Scan for the cell matching the given text and deliver its (x, y) coordinate at center. 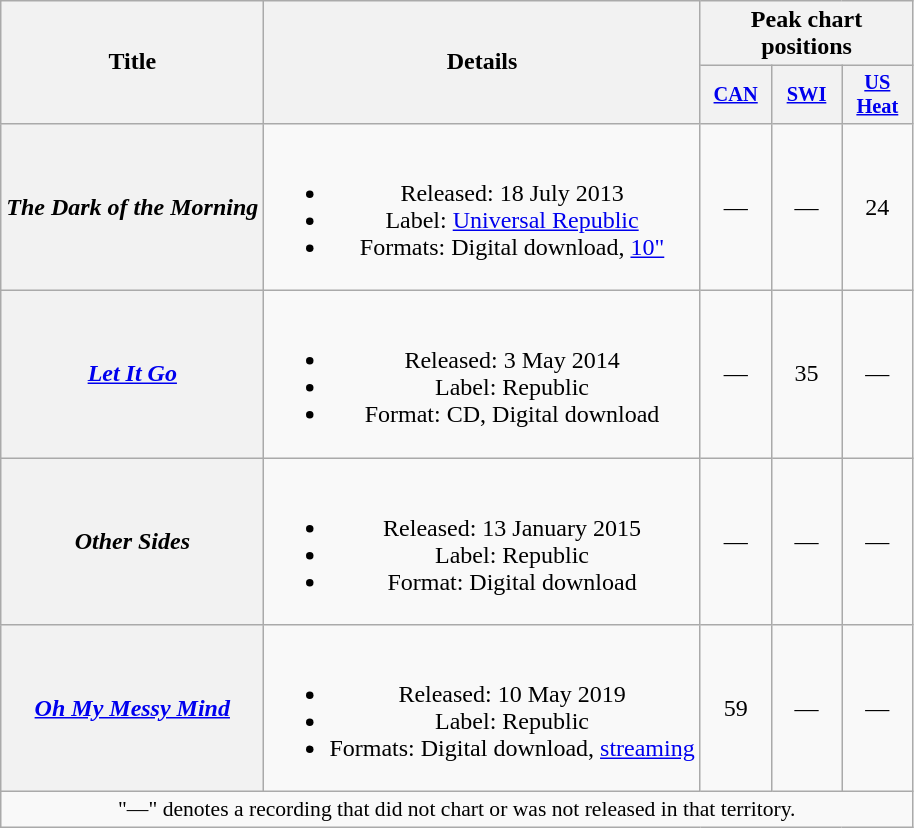
Released: 18 July 2013Label: Universal RepublicFormats: Digital download, 10" (482, 206)
SWI (806, 95)
Other Sides (132, 542)
Let It Go (132, 374)
Title (132, 62)
"—" denotes a recording that did not chart or was not released in that territory. (457, 810)
CAN (736, 95)
59 (736, 708)
The Dark of the Morning (132, 206)
Details (482, 62)
24 (878, 206)
Peak chart positions (806, 34)
Released: 13 January 2015Label: RepublicFormat: Digital download (482, 542)
Released: 10 May 2019Label: RepublicFormats: Digital download, streaming (482, 708)
USHeat (878, 95)
35 (806, 374)
Released: 3 May 2014Label: RepublicFormat: CD, Digital download (482, 374)
Oh My Messy Mind (132, 708)
